Find where the given text appears and provide that cell's center as (x, y) coordinate. 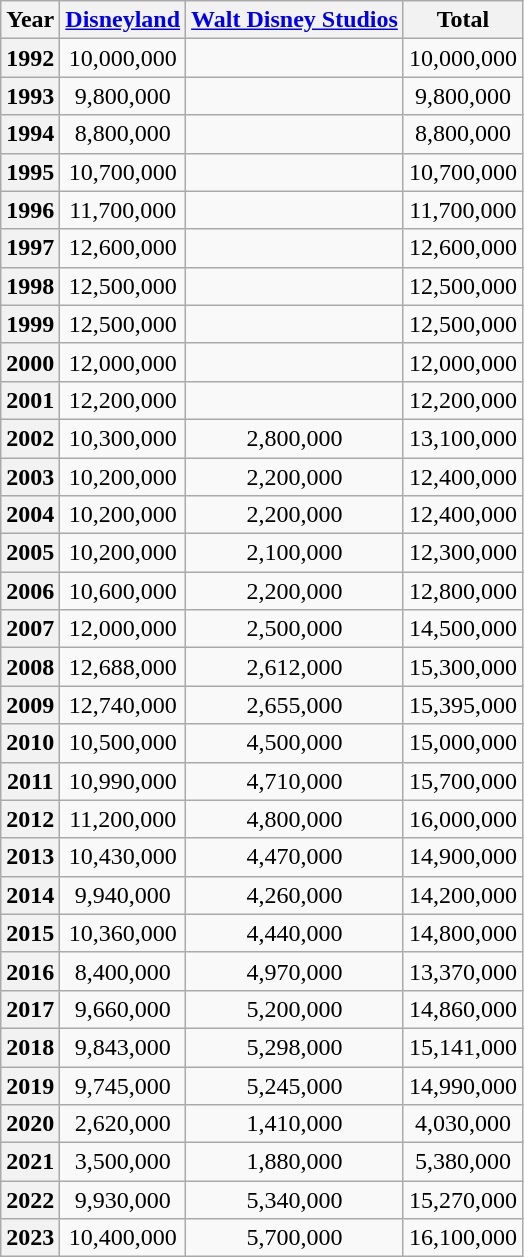
11,200,000 (123, 819)
4,500,000 (295, 743)
2023 (30, 1238)
5,700,000 (295, 1238)
4,030,000 (462, 1124)
2021 (30, 1162)
2009 (30, 705)
5,340,000 (295, 1200)
15,270,000 (462, 1200)
Year (30, 20)
13,370,000 (462, 971)
4,440,000 (295, 933)
16,000,000 (462, 819)
5,298,000 (295, 1047)
3,500,000 (123, 1162)
4,970,000 (295, 971)
2,612,000 (295, 667)
1992 (30, 58)
15,000,000 (462, 743)
4,710,000 (295, 781)
2012 (30, 819)
8,400,000 (123, 971)
4,470,000 (295, 857)
10,300,000 (123, 438)
4,260,000 (295, 895)
14,800,000 (462, 933)
Walt Disney Studios (295, 20)
2011 (30, 781)
14,500,000 (462, 629)
14,200,000 (462, 895)
10,430,000 (123, 857)
5,200,000 (295, 1009)
12,688,000 (123, 667)
1994 (30, 134)
12,740,000 (123, 705)
14,900,000 (462, 857)
1999 (30, 324)
2016 (30, 971)
2,620,000 (123, 1124)
2003 (30, 477)
1,410,000 (295, 1124)
2005 (30, 553)
14,860,000 (462, 1009)
2014 (30, 895)
15,300,000 (462, 667)
5,245,000 (295, 1085)
15,395,000 (462, 705)
2,800,000 (295, 438)
14,990,000 (462, 1085)
10,360,000 (123, 933)
5,380,000 (462, 1162)
2010 (30, 743)
Total (462, 20)
1,880,000 (295, 1162)
13,100,000 (462, 438)
2001 (30, 400)
9,843,000 (123, 1047)
1996 (30, 210)
16,100,000 (462, 1238)
1997 (30, 248)
2008 (30, 667)
15,700,000 (462, 781)
9,745,000 (123, 1085)
12,300,000 (462, 553)
2020 (30, 1124)
2017 (30, 1009)
10,500,000 (123, 743)
2013 (30, 857)
2,655,000 (295, 705)
12,800,000 (462, 591)
10,990,000 (123, 781)
1998 (30, 286)
2019 (30, 1085)
2002 (30, 438)
9,940,000 (123, 895)
2,500,000 (295, 629)
2006 (30, 591)
9,930,000 (123, 1200)
4,800,000 (295, 819)
2007 (30, 629)
1995 (30, 172)
10,600,000 (123, 591)
9,660,000 (123, 1009)
15,141,000 (462, 1047)
2000 (30, 362)
2,100,000 (295, 553)
2022 (30, 1200)
Disneyland (123, 20)
10,400,000 (123, 1238)
2015 (30, 933)
2018 (30, 1047)
2004 (30, 515)
1993 (30, 96)
